For the text-containing cell, return its midpoint in (X, Y) coordinate format. 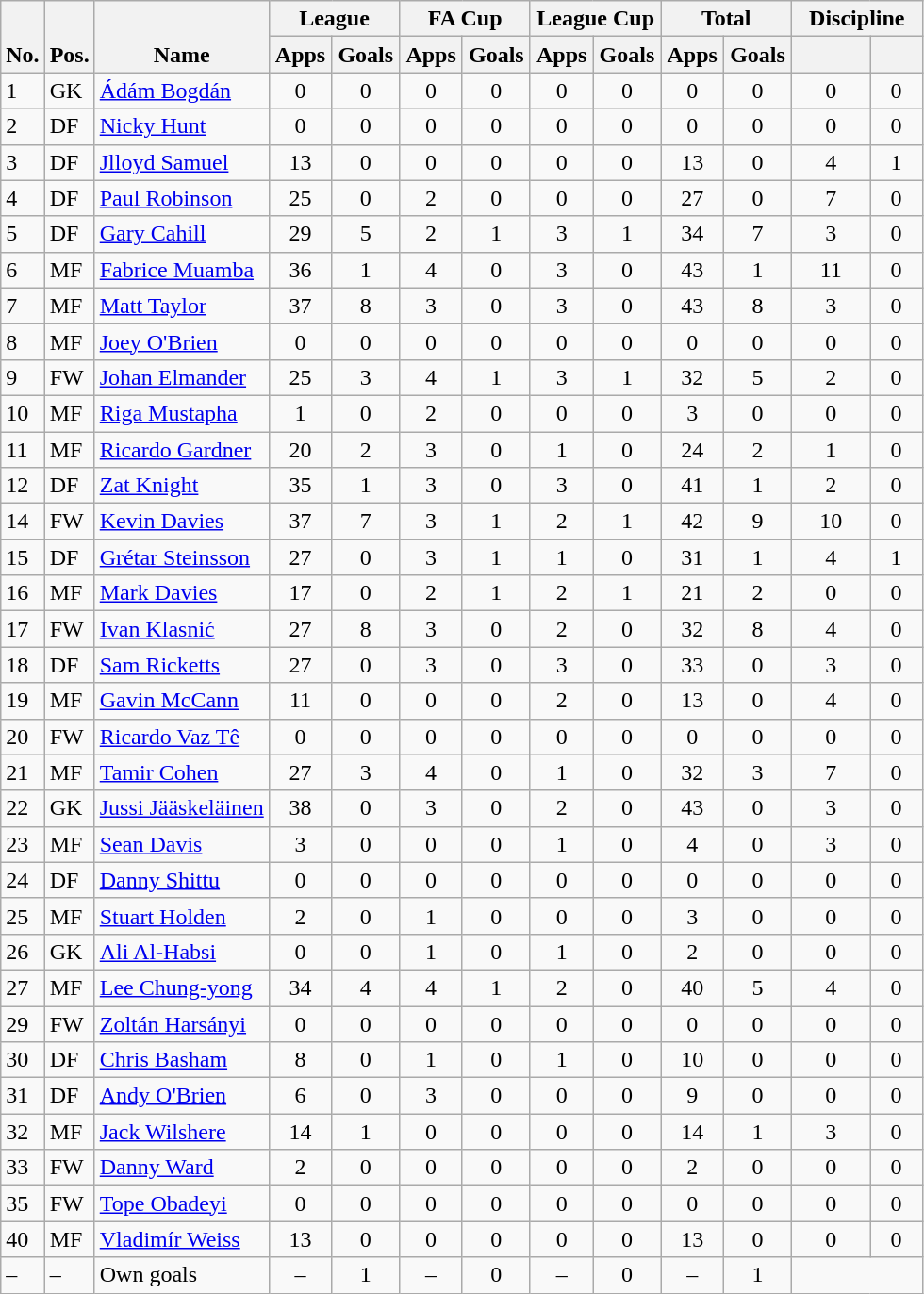
22 (23, 808)
Andy O'Brien (181, 1096)
Zoltán Harsányi (181, 1023)
19 (23, 701)
Danny Shittu (181, 880)
42 (692, 522)
Tamir Cohen (181, 772)
12 (23, 486)
Mark Davies (181, 593)
38 (300, 808)
Pos. (70, 37)
15 (23, 557)
Jlloyd Samuel (181, 162)
No. (23, 37)
Ivan Klasnić (181, 629)
Paul Robinson (181, 198)
Sean Davis (181, 844)
Sam Ricketts (181, 665)
41 (692, 486)
Ádám Bogdán (181, 91)
Name (181, 37)
Matt Taylor (181, 306)
36 (300, 270)
Vladimír Weiss (181, 1239)
Jussi Jääskeläinen (181, 808)
Gavin McCann (181, 701)
Own goals (181, 1275)
18 (23, 665)
Kevin Davies (181, 522)
Lee Chung-yong (181, 987)
Riga Mustapha (181, 413)
Jack Wilshere (181, 1132)
Grétar Steinsson (181, 557)
Tope Obadeyi (181, 1203)
Nicky Hunt (181, 126)
Total (726, 19)
16 (23, 593)
Discipline (858, 19)
Johan Elmander (181, 377)
26 (23, 952)
30 (23, 1060)
League (334, 19)
Ali Al-Habsi (181, 952)
Stuart Holden (181, 916)
Joey O'Brien (181, 341)
Fabrice Muamba (181, 270)
23 (23, 844)
Ricardo Gardner (181, 450)
Gary Cahill (181, 234)
League Cup (596, 19)
Chris Basham (181, 1060)
FA Cup (466, 19)
Danny Ward (181, 1168)
Ricardo Vaz Tê (181, 737)
Zat Knight (181, 486)
